Identify which cell holds the provided text, then report its [X, Y] central coordinate. 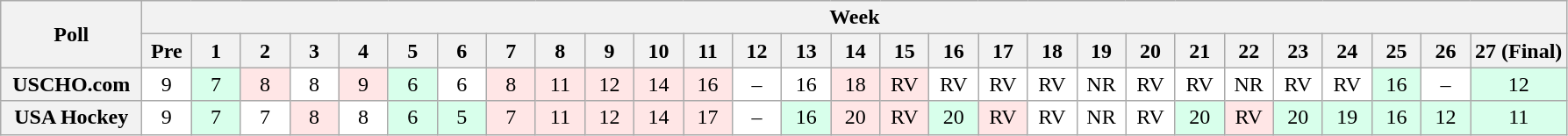
USA Hockey [72, 118]
15 [905, 51]
Poll [72, 34]
24 [1347, 51]
Week [855, 18]
3 [314, 51]
USCHO.com [72, 84]
1 [216, 51]
4 [363, 51]
2 [265, 51]
Pre [167, 51]
23 [1298, 51]
22 [1249, 51]
26 [1445, 51]
27 (Final) [1519, 51]
25 [1396, 51]
13 [806, 51]
21 [1199, 51]
10 [658, 51]
